Find where the given text appears and provide that cell's center as [x, y] coordinate. 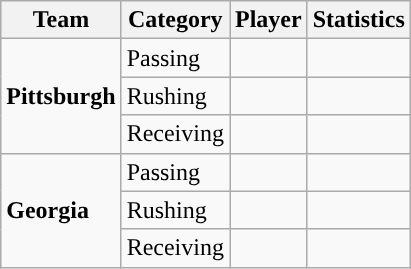
Georgia [61, 210]
Statistics [358, 20]
Player [269, 20]
Team [61, 20]
Pittsburgh [61, 96]
Category [175, 20]
